Identify which cell holds the provided text, then report its [x, y] central coordinate. 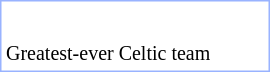
Greatest-ever Celtic team [134, 53]
